Pinpoint the cell where the given text exists, returning its (x, y) midpoint coordinate. 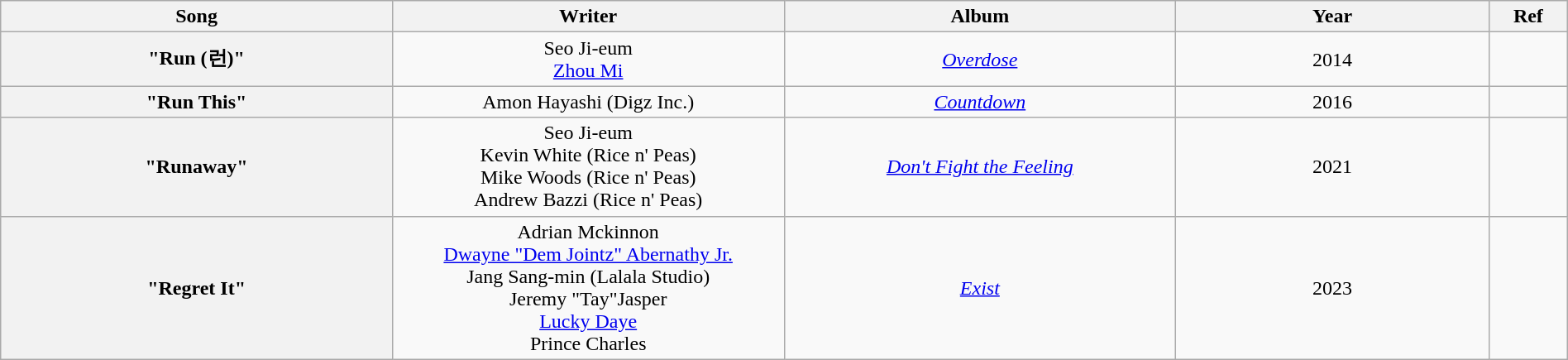
"Run This" (197, 102)
Seo Ji-eumKevin White (Rice n' Peas)Mike Woods (Rice n' Peas)Andrew Bazzi (Rice n' Peas) (588, 167)
2023 (1333, 288)
2014 (1333, 60)
Seo Ji-eumZhou Mi (588, 60)
Adrian MckinnonDwayne "Dem Jointz" Abernathy Jr.Jang Sang-min (Lalala Studio)Jeremy "Tay"JasperLucky DayePrince Charles (588, 288)
Countdown (980, 102)
2016 (1333, 102)
"Run (런)" (197, 60)
"Runaway" (197, 167)
Exist (980, 288)
Overdose (980, 60)
Amon Hayashi (Digz Inc.) (588, 102)
"Regret It" (197, 288)
Song (197, 17)
Writer (588, 17)
Year (1333, 17)
2021 (1333, 167)
Album (980, 17)
Ref (1528, 17)
Don't Fight the Feeling (980, 167)
